Scan for the cell matching the given text and deliver its [x, y] coordinate at center. 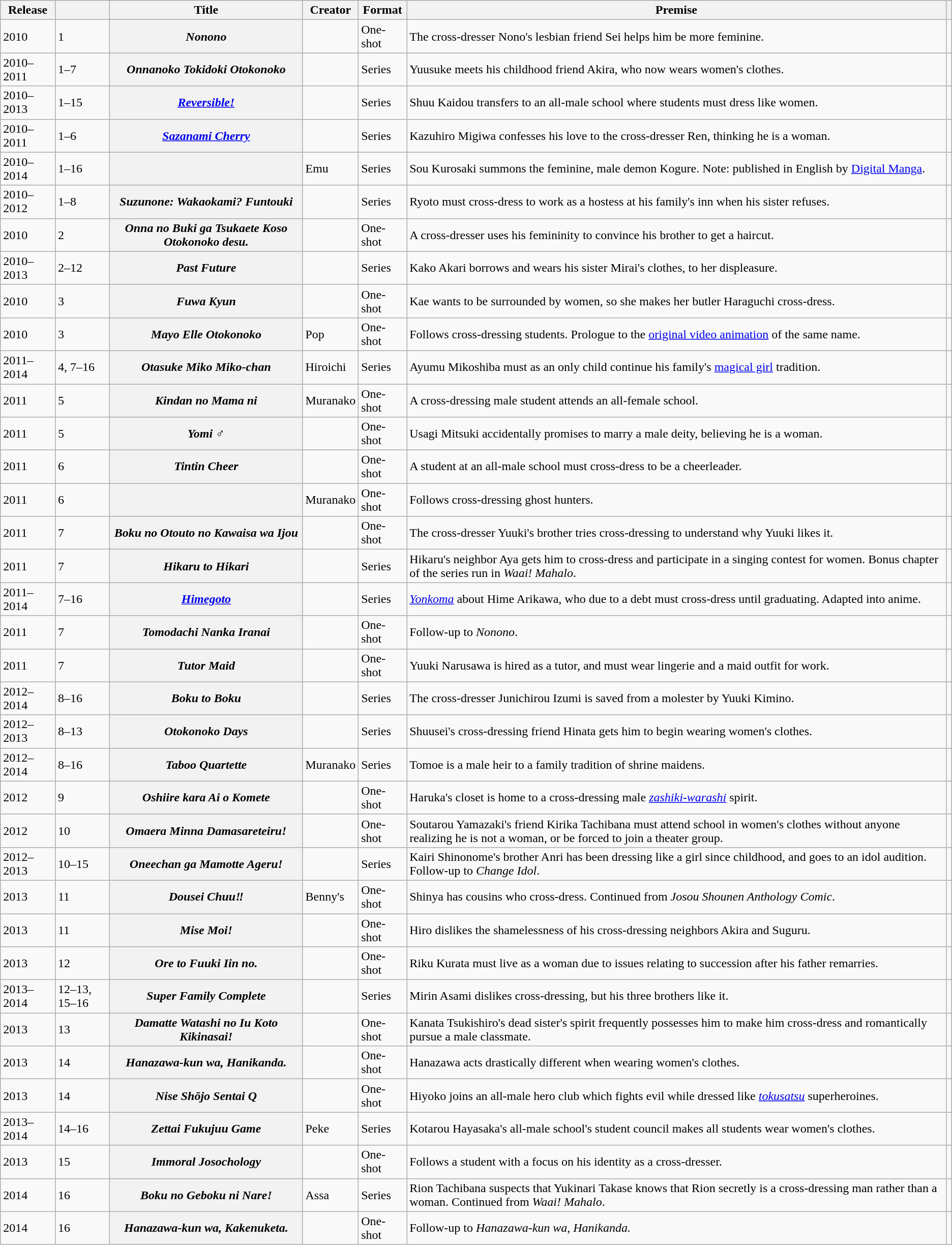
Immoral Josochology [206, 1162]
Follows cross-dressing ghost hunters. [676, 500]
1–16 [82, 169]
2 [82, 235]
Sazanami Cherry [206, 135]
Shuu Kaidou transfers to an all-male school where students must dress like women. [676, 103]
Mise Moi! [206, 930]
A cross-dressing male student attends an all-female school. [676, 400]
Hikaru to Hikari [206, 566]
Follow-up to Nonono. [676, 632]
Mayo Elle Otokonoko [206, 334]
Boku to Boku [206, 698]
Otasuke Miko Miko-chan [206, 367]
Himegoto [206, 599]
Peke [331, 1128]
Onnanoko Tokidoki Otokonoko [206, 69]
Assa [331, 1195]
Usagi Mitsuki accidentally promises to marry a male deity, believing he is a woman. [676, 433]
Suzunone: Wakaokami? Funtouki [206, 201]
Hiro dislikes the shamelessness of his cross-dressing neighbors Akira and Suguru. [676, 930]
2010–2012 [28, 201]
10 [82, 830]
Damatte Watashi no Iu Koto Kikinasai! [206, 1030]
Kindan no Mama ni [206, 400]
Oneechan ga Mamotte Ageru! [206, 864]
12 [82, 964]
Taboo Quartette [206, 764]
Mirin Asami dislikes cross-dressing, but his three brothers like it. [676, 996]
8–13 [82, 732]
Hiroichi [331, 367]
Onna no Buki ga Tsukaete Koso Otokonoko desu. [206, 235]
Ayumu Mikoshiba must as an only child continue his family's magical girl tradition. [676, 367]
Yuuki Narusawa is hired as a tutor, and must wear lingerie and a maid outfit for work. [676, 665]
7–16 [82, 599]
Past Future [206, 268]
A cross-dresser uses his femininity to convince his brother to get a haircut. [676, 235]
The cross-dresser Yuuki's brother tries cross-dressing to understand why Yuuki likes it. [676, 533]
Hiyoko joins an all-male hero club which fights evil while dressed like tokusatsu superheroines. [676, 1096]
Release [28, 10]
Dousei Chuu‼ [206, 896]
12–13, 15–16 [82, 996]
Hanazawa acts drastically different when wearing women's clothes. [676, 1062]
Omaera Minna Damasareteiru! [206, 830]
Reversible! [206, 103]
1–15 [82, 103]
Zettai Fukujuu Game [206, 1128]
10–15 [82, 864]
Tutor Maid [206, 665]
Follow-up to Hanazawa-kun wa, Hanikanda. [676, 1228]
Yomi ♂ [206, 433]
Ore to Fuuki Iin no. [206, 964]
Otokonoko Days [206, 732]
Shuusei's cross-dressing friend Hinata gets him to begin wearing women's clothes. [676, 732]
Kae wants to be surrounded by women, so she makes her butler Haraguchi cross-dress. [676, 301]
Yonkoma about Hime Arikawa, who due to a debt must cross-dress until graduating. Adapted into anime. [676, 599]
Hanazawa-kun wa, Hanikanda. [206, 1062]
15 [82, 1162]
1–6 [82, 135]
Ryoto must cross-dress to work as a hostess at his family's inn when his sister refuses. [676, 201]
Haruka's closet is home to a cross-dressing male zashiki-warashi spirit. [676, 798]
The cross-dresser Junichirou Izumi is saved from a molester by Yuuki Kimino. [676, 698]
13 [82, 1030]
Super Family Complete [206, 996]
Creator [331, 10]
1–7 [82, 69]
14–16 [82, 1128]
1 [82, 37]
2–12 [82, 268]
Oshiire kara Ai o Komete [206, 798]
Kazuhiro Migiwa confesses his love to the cross-dresser Ren, thinking he is a woman. [676, 135]
Benny's [331, 896]
Nise Shōjo Sentai Q [206, 1096]
9 [82, 798]
4, 7–16 [82, 367]
The cross-dresser Nono's lesbian friend Sei helps him be more feminine. [676, 37]
Pop [331, 334]
Tomodachi Nanka Iranai [206, 632]
Boku no Geboku ni Nare! [206, 1195]
1–8 [82, 201]
Emu [331, 169]
Kotarou Hayasaka's all-male school's student council makes all students wear women's clothes. [676, 1128]
Nonono [206, 37]
Tomoe is a male heir to a family tradition of shrine maidens. [676, 764]
Kanata Tsukishiro's dead sister's spirit frequently possesses him to make him cross-dress and romantically pursue a male classmate. [676, 1030]
Sou Kurosaki summons the feminine, male demon Kogure. Note: published in English by Digital Manga. [676, 169]
Shinya has cousins who cross-dress. Continued from Josou Shounen Anthology Comic. [676, 896]
Riku Kurata must live as a woman due to issues relating to succession after his father remarries. [676, 964]
Hanazawa-kun wa, Kakenuketa. [206, 1228]
Rion Tachibana suspects that Yukinari Takase knows that Rion secretly is a cross-dressing man rather than a woman. Continued from Waai! Mahalo. [676, 1195]
Hikaru's neighbor Aya gets him to cross-dress and participate in a singing contest for women. Bonus chapter of the series run in Waai! Mahalo. [676, 566]
Yuusuke meets his childhood friend Akira, who now wears women's clothes. [676, 69]
Follows cross-dressing students. Prologue to the original video animation of the same name. [676, 334]
Fuwa Kyun [206, 301]
Boku no Otouto no Kawaisa wa Ijou [206, 533]
Follows a student with a focus on his identity as a cross-dresser. [676, 1162]
Premise [676, 10]
Kako Akari borrows and wears his sister Mirai's clothes, to her displeasure. [676, 268]
2010–2014 [28, 169]
A student at an all-male school must cross-dress to be a cheerleader. [676, 467]
Format [382, 10]
Kairi Shinonome's brother Anri has been dressing like a girl since childhood, and goes to an idol audition. Follow-up to Change Idol. [676, 864]
Title [206, 10]
Tintin Cheer [206, 467]
